Identify which cell holds the provided text, then report its (x, y) central coordinate. 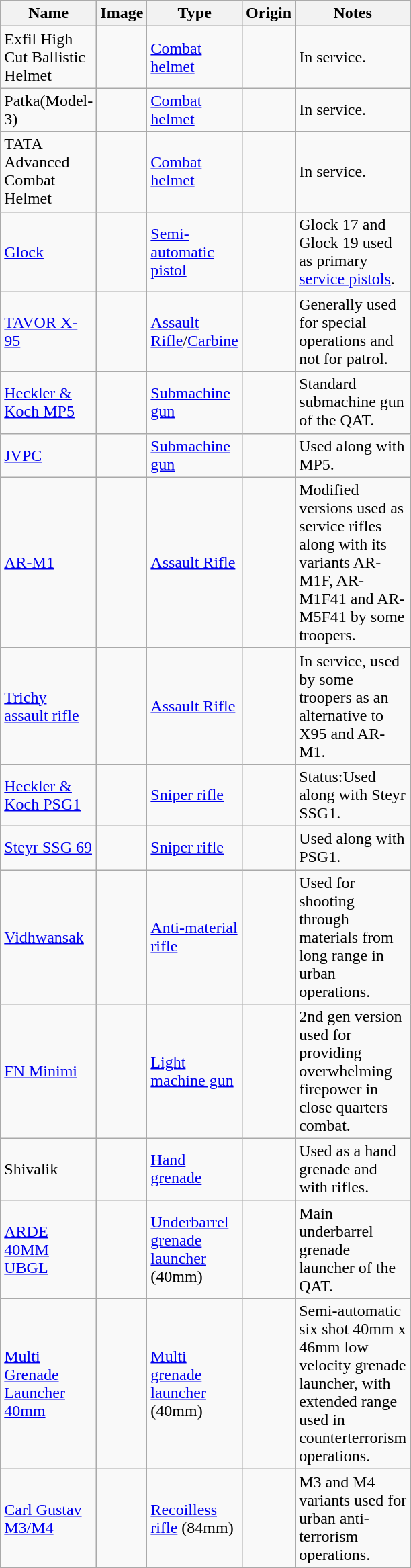
Assault Rifle/Carbine (195, 332)
Used along with PSG1. (353, 848)
Glock (48, 251)
Name (48, 13)
TAVOR X-95 (48, 332)
Multi grenade launcher (40mm) (195, 1384)
Modified versions used as service rifles along with its variants AR-M1F, AR-M1F41 and AR-M5F41 by some troopers. (353, 562)
In service, used by some troopers as an alternative to X95 and AR-M1. (353, 705)
Heckler & Koch PSG1 (48, 795)
FN Minimi (48, 1072)
AR-M1 (48, 562)
Trichy assault rifle (48, 705)
Steyr SSG 69 (48, 848)
Anti-material rifle (195, 937)
Main underbarrel grenade launcher of the QAT. (353, 1250)
Shivalik (48, 1170)
Heckler & Koch MP5 (48, 402)
Standard submachine gun of the QAT. (353, 402)
Origin (269, 13)
Recoilless rifle (84mm) (195, 1518)
Generally used for special operations and not for patrol. (353, 332)
JVPC (48, 455)
Semi-automatic six shot 40mm x 46mm low velocity grenade launcher, with extended range used in counterterrorism operations. (353, 1384)
Underbarrel grenade launcher (40mm) (195, 1250)
Notes (353, 13)
Patka(Model- 3) (48, 110)
Semi-automatic pistol (195, 251)
Image (122, 13)
Type (195, 13)
Status:Used along with Steyr SSG1. (353, 795)
Vidhwansak (48, 937)
TATA Advanced Combat Helmet (48, 172)
Multi Grenade Launcher 40mm (48, 1384)
Used for shooting through materials from long range in urban operations. (353, 937)
Glock 17 and Glock 19 used as primary service pistols. (353, 251)
Carl Gustav M3/M4 (48, 1518)
Light machine gun (195, 1072)
Used as a hand grenade and with rifles. (353, 1170)
Hand grenade (195, 1170)
Exfil High Cut Ballistic Helmet (48, 57)
ARDE 40MM UBGL (48, 1250)
2nd gen version used for providing overwhelming firepower in close quarters combat. (353, 1072)
M3 and M4 variants used for urban anti-terrorism operations. (353, 1518)
Used along with MP5. (353, 455)
